Return the (x, y) coordinate for the center point of the cell that contains the specified text.  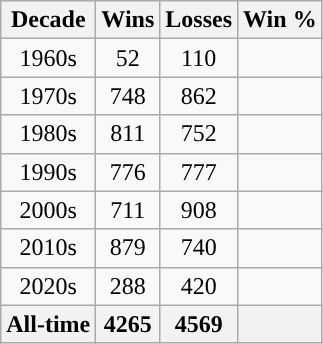
879 (128, 248)
288 (128, 286)
4569 (199, 324)
776 (128, 172)
2020s (48, 286)
1990s (48, 172)
908 (199, 210)
752 (199, 134)
Decade (48, 20)
862 (199, 96)
4265 (128, 324)
1980s (48, 134)
811 (128, 134)
2000s (48, 210)
1970s (48, 96)
740 (199, 248)
Losses (199, 20)
711 (128, 210)
1960s (48, 58)
Wins (128, 20)
2010s (48, 248)
Win % (280, 20)
110 (199, 58)
420 (199, 286)
All-time (48, 324)
748 (128, 96)
777 (199, 172)
52 (128, 58)
